Determine the [X, Y] coordinate at the center of the cell enclosing the given text.  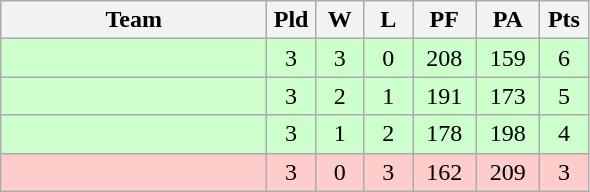
191 [444, 96]
L [388, 20]
208 [444, 58]
6 [564, 58]
Pld [292, 20]
159 [508, 58]
4 [564, 134]
PA [508, 20]
209 [508, 172]
198 [508, 134]
5 [564, 96]
Pts [564, 20]
173 [508, 96]
162 [444, 172]
PF [444, 20]
178 [444, 134]
W [340, 20]
Team [134, 20]
